From the cell containing the given text, extract its center point as [X, Y] coordinate. 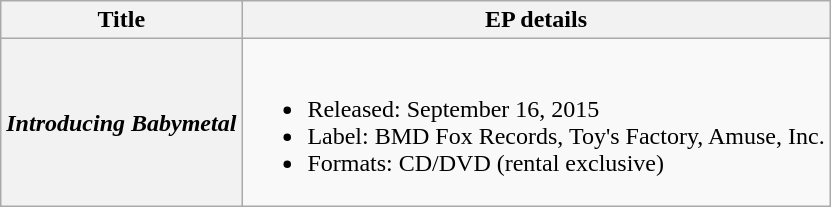
Introducing Babymetal [122, 122]
Title [122, 20]
Released: September 16, 2015 Label: BMD Fox Records, Toy's Factory, Amuse, Inc.Formats: CD/DVD (rental exclusive) [536, 122]
EP details [536, 20]
